Output the [x, y] coordinate of the center of the cell containing the given text.  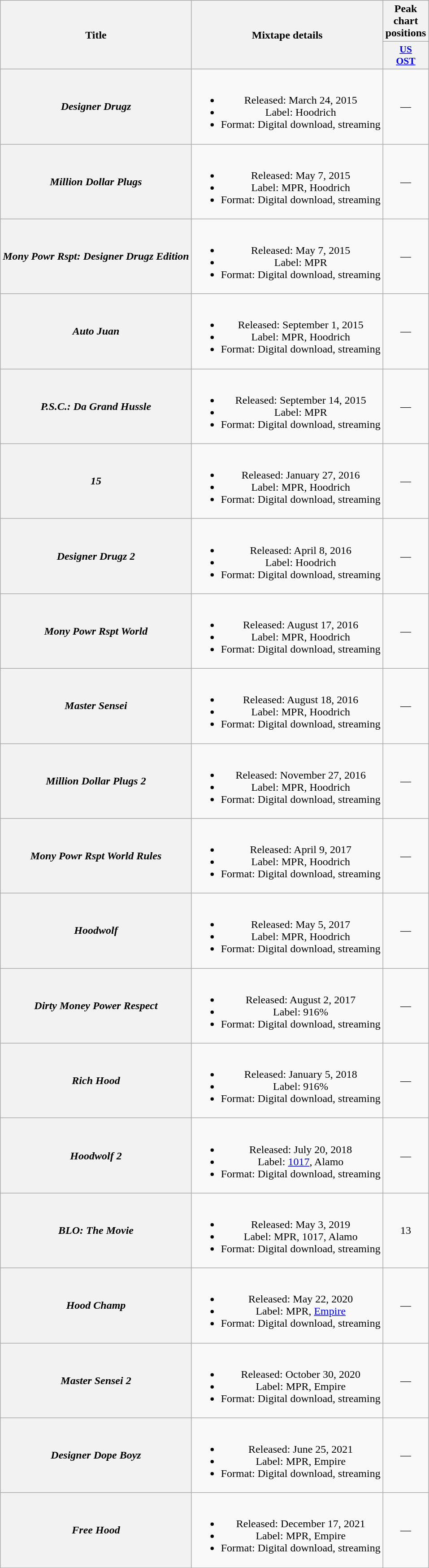
Mony Powr Rspt World Rules [96, 856]
BLO: The Movie [96, 1231]
Released: August 2, 2017Label: 916%Format: Digital download, streaming [287, 1006]
Released: April 8, 2016Label: HoodrichFormat: Digital download, streaming [287, 556]
Released: November 27, 2016Label: MPR, HoodrichFormat: Digital download, streaming [287, 781]
Released: May 5, 2017Label: MPR, HoodrichFormat: Digital download, streaming [287, 931]
Million Dollar Plugs 2 [96, 781]
Peak chart positions [406, 21]
Released: August 17, 2016Label: MPR, HoodrichFormat: Digital download, streaming [287, 631]
Title [96, 35]
Released: June 25, 2021Label: MPR, EmpireFormat: Digital download, streaming [287, 1455]
Released: May 3, 2019Label: MPR, 1017, AlamoFormat: Digital download, streaming [287, 1231]
Free Hood [96, 1530]
Master Sensei [96, 706]
Million Dollar Plugs [96, 181]
Rich Hood [96, 1081]
Released: May 7, 2015Label: MPR, HoodrichFormat: Digital download, streaming [287, 181]
Designer Dope Boyz [96, 1455]
Mixtape details [287, 35]
Released: January 27, 2016Label: MPR, HoodrichFormat: Digital download, streaming [287, 481]
Auto Juan [96, 331]
Hood Champ [96, 1305]
Released: October 30, 2020Label: MPR, EmpireFormat: Digital download, streaming [287, 1381]
Released: April 9, 2017Label: MPR, HoodrichFormat: Digital download, streaming [287, 856]
Released: December 17, 2021Label: MPR, EmpireFormat: Digital download, streaming [287, 1530]
Released: July 20, 2018Label: 1017, AlamoFormat: Digital download, streaming [287, 1155]
15 [96, 481]
Released: May 7, 2015Label: MPRFormat: Digital download, streaming [287, 257]
Mony Powr Rspt World [96, 631]
Released: March 24, 2015Label: HoodrichFormat: Digital download, streaming [287, 107]
Designer Drugz [96, 107]
Released: August 18, 2016Label: MPR, HoodrichFormat: Digital download, streaming [287, 706]
Released: May 22, 2020Label: MPR, EmpireFormat: Digital download, streaming [287, 1305]
Mony Powr Rspt: Designer Drugz Edition [96, 257]
Master Sensei 2 [96, 1381]
Released: September 1, 2015Label: MPR, HoodrichFormat: Digital download, streaming [287, 331]
Hoodwolf 2 [96, 1155]
Dirty Money Power Respect [96, 1006]
Released: September 14, 2015Label: MPRFormat: Digital download, streaming [287, 406]
P.S.C.: Da Grand Hussle [96, 406]
Released: January 5, 2018Label: 916%Format: Digital download, streaming [287, 1081]
USOST [406, 56]
Hoodwolf [96, 931]
Designer Drugz 2 [96, 556]
13 [406, 1231]
